From the cell containing the given text, extract its center point as [X, Y] coordinate. 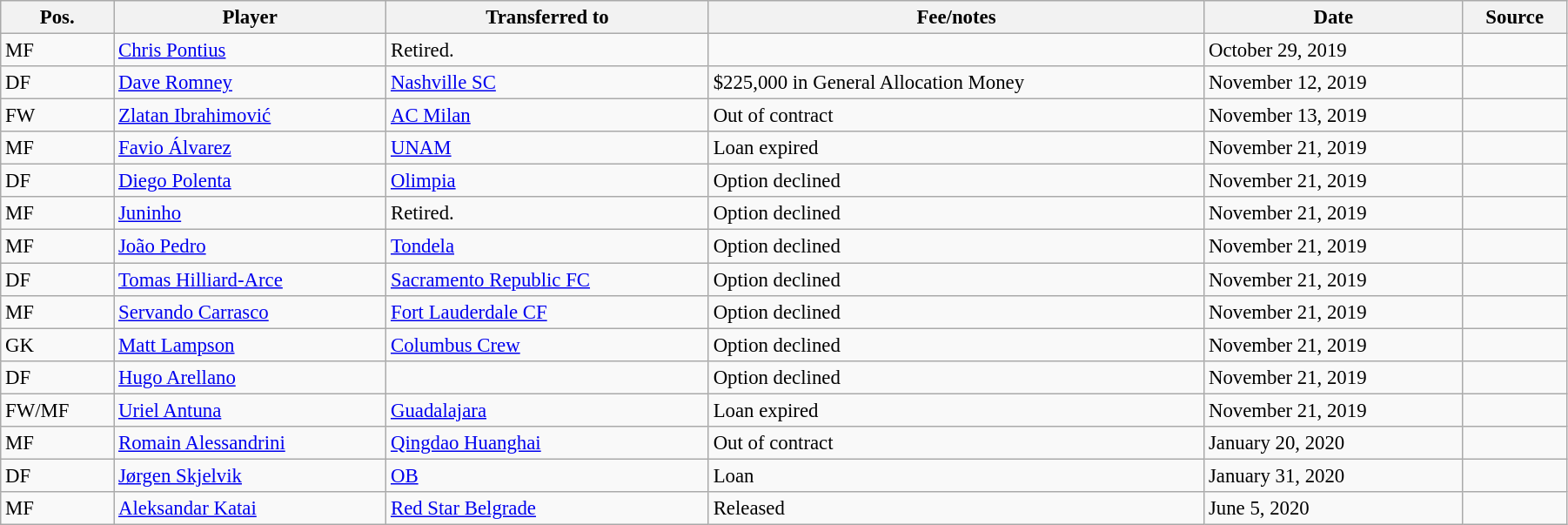
Player [251, 17]
Matt Lampson [251, 345]
Chris Pontius [251, 50]
Qingdao Huanghai [548, 443]
Pos. [57, 17]
Red Star Belgrade [548, 508]
Uriel Antuna [251, 410]
Hugo Arellano [251, 377]
FW [57, 116]
Fort Lauderdale CF [548, 312]
Sacramento Republic FC [548, 279]
OB [548, 475]
Zlatan Ibrahimović [251, 116]
November 12, 2019 [1333, 83]
Jørgen Skjelvik [251, 475]
$225,000 in General Allocation Money [955, 83]
Date [1333, 17]
Source [1515, 17]
Aleksandar Katai [251, 508]
Transferred to [548, 17]
Favio Álvarez [251, 148]
GK [57, 345]
November 13, 2019 [1333, 116]
Juninho [251, 213]
October 29, 2019 [1333, 50]
Loan [955, 475]
Nashville SC [548, 83]
January 31, 2020 [1333, 475]
UNAM [548, 148]
Tomas Hilliard-Arce [251, 279]
FW/MF [57, 410]
Servando Carrasco [251, 312]
Tondela [548, 246]
João Pedro [251, 246]
Dave Romney [251, 83]
Released [955, 508]
Guadalajara [548, 410]
Olimpia [548, 181]
AC Milan [548, 116]
Diego Polenta [251, 181]
Columbus Crew [548, 345]
Fee/notes [955, 17]
Romain Alessandrini [251, 443]
January 20, 2020 [1333, 443]
June 5, 2020 [1333, 508]
